Find where the given text appears and provide that cell's center as [X, Y] coordinate. 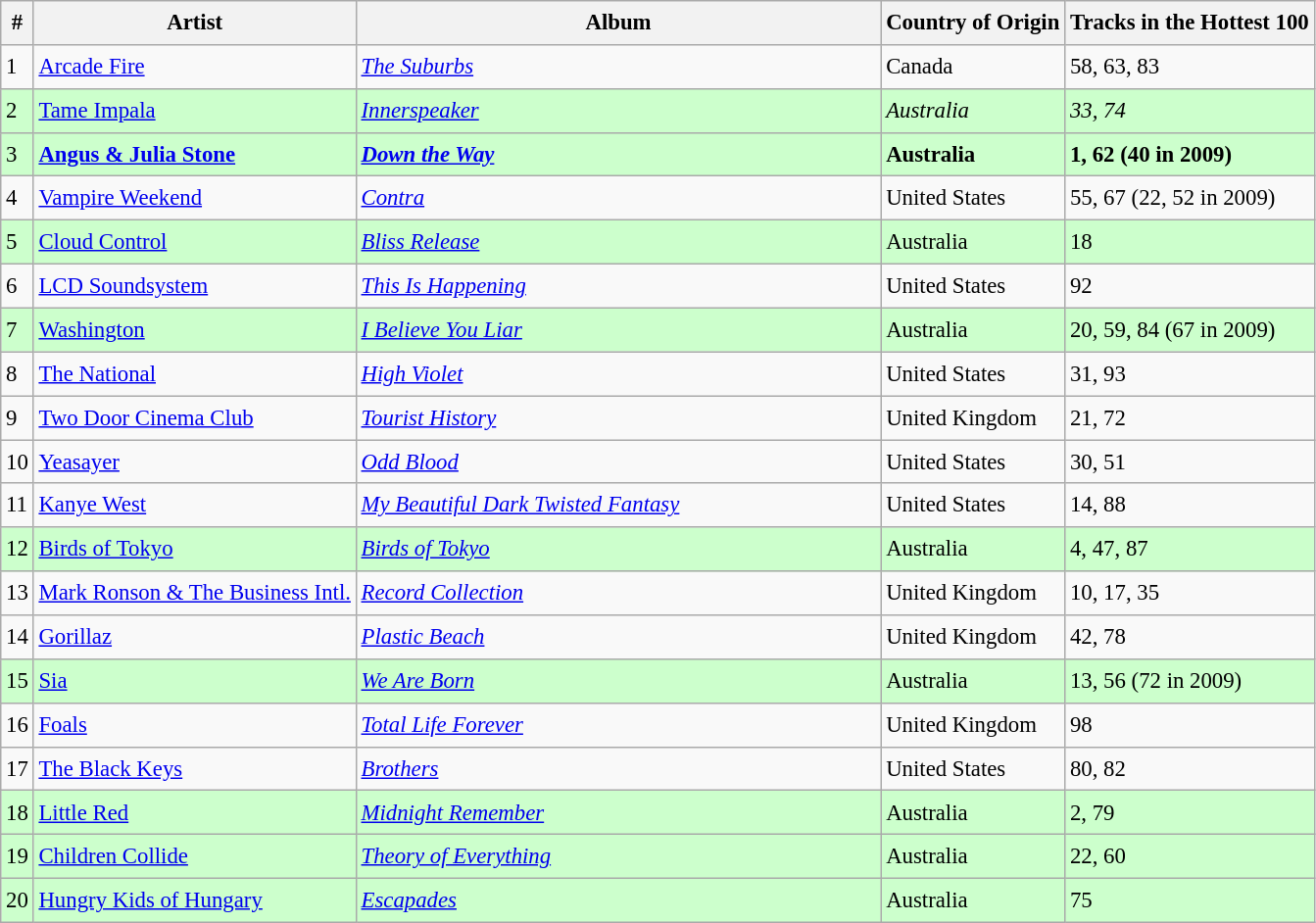
Foals [194, 725]
Album [618, 24]
I Believe You Liar [618, 329]
16 [18, 725]
10, 17, 35 [1190, 594]
Odd Blood [618, 462]
2, 79 [1190, 813]
Angus & Julia Stone [194, 155]
19 [18, 856]
11 [18, 506]
Bliss Release [618, 243]
20 [18, 901]
Total Life Forever [618, 725]
Gorillaz [194, 637]
Hungry Kids of Hungary [194, 901]
Escapades [618, 901]
Arcade Fire [194, 67]
31, 93 [1190, 374]
42, 78 [1190, 637]
Artist [194, 24]
We Are Born [618, 682]
The National [194, 374]
Country of Origin [973, 24]
Vampire Weekend [194, 198]
2 [18, 112]
Down the Way [618, 155]
Cloud Control [194, 243]
The Black Keys [194, 768]
Yeasayer [194, 462]
Contra [618, 198]
55, 67 (22, 52 in 2009) [1190, 198]
1 [18, 67]
14 [18, 637]
Two Door Cinema Club [194, 417]
7 [18, 329]
High Violet [618, 374]
Tracks in the Hottest 100 [1190, 24]
58, 63, 83 [1190, 67]
LCD Soundsystem [194, 286]
This Is Happening [618, 286]
13 [18, 594]
Children Collide [194, 856]
12 [18, 549]
21, 72 [1190, 417]
75 [1190, 901]
My Beautiful Dark Twisted Fantasy [618, 506]
6 [18, 286]
92 [1190, 286]
8 [18, 374]
10 [18, 462]
Theory of Everything [618, 856]
Midnight Remember [618, 813]
Tame Impala [194, 112]
Brothers [618, 768]
80, 82 [1190, 768]
5 [18, 243]
Mark Ronson & The Business Intl. [194, 594]
1, 62 (40 in 2009) [1190, 155]
Tourist History [618, 417]
Washington [194, 329]
13, 56 (72 in 2009) [1190, 682]
9 [18, 417]
Plastic Beach [618, 637]
Kanye West [194, 506]
Innerspeaker [618, 112]
15 [18, 682]
Canada [973, 67]
22, 60 [1190, 856]
17 [18, 768]
Record Collection [618, 594]
Sia [194, 682]
14, 88 [1190, 506]
# [18, 24]
4 [18, 198]
Little Red [194, 813]
98 [1190, 725]
The Suburbs [618, 67]
33, 74 [1190, 112]
20, 59, 84 (67 in 2009) [1190, 329]
3 [18, 155]
30, 51 [1190, 462]
4, 47, 87 [1190, 549]
